Find where the given text appears and provide that cell's center as (X, Y) coordinate. 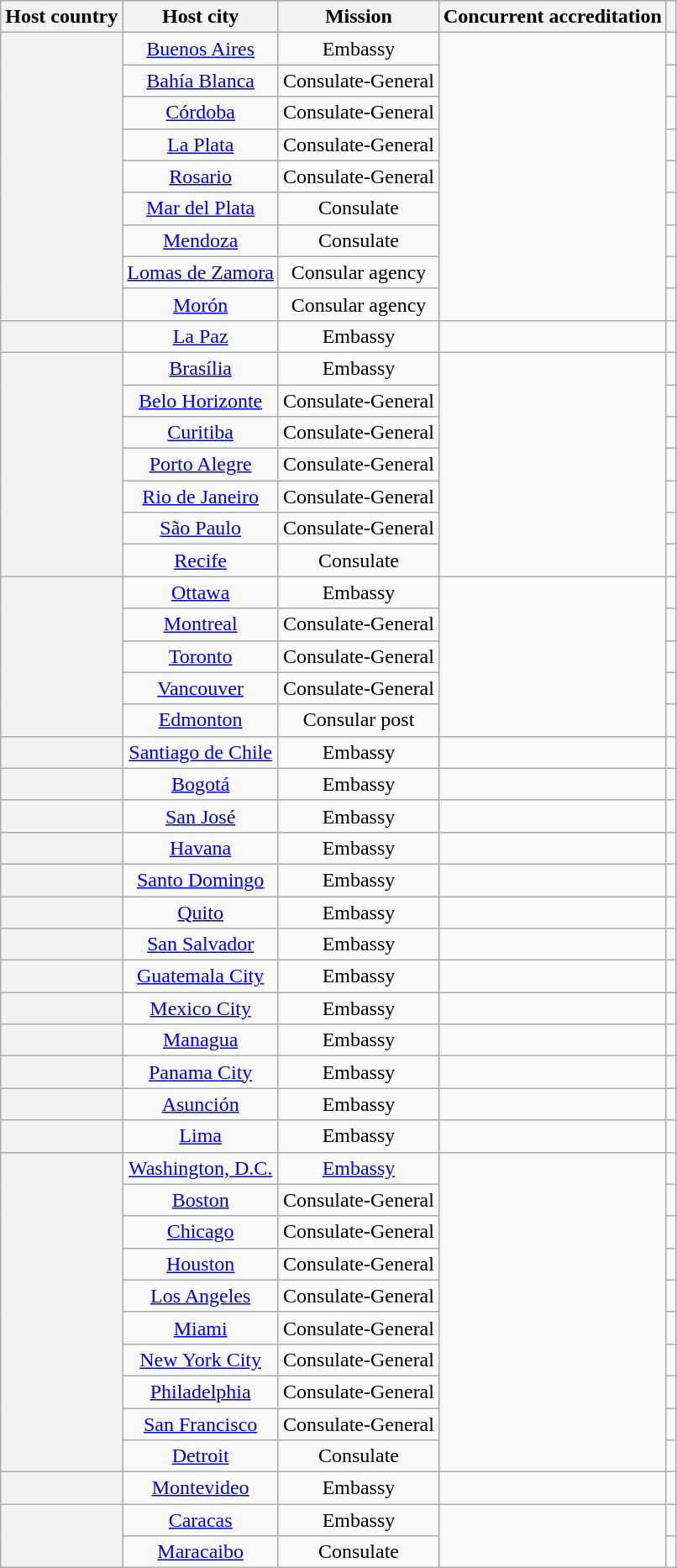
La Paz (201, 336)
Consular post (358, 720)
Los Angeles (201, 1296)
Washington, D.C. (201, 1168)
Havana (201, 848)
Morón (201, 304)
Santo Domingo (201, 880)
Santiago de Chile (201, 752)
Córdoba (201, 113)
San Francisco (201, 1424)
Porto Alegre (201, 465)
Lomas de Zamora (201, 272)
New York City (201, 1360)
Toronto (201, 656)
Chicago (201, 1232)
Mission (358, 17)
São Paulo (201, 529)
Rosario (201, 176)
Guatemala City (201, 976)
Concurrent accreditation (553, 17)
Curitiba (201, 433)
Belo Horizonte (201, 401)
Managua (201, 1040)
San José (201, 816)
Brasília (201, 368)
Montevideo (201, 1488)
Mendoza (201, 240)
Bahía Blanca (201, 81)
Ottawa (201, 592)
San Salvador (201, 944)
Mar del Plata (201, 208)
Panama City (201, 1072)
Vancouver (201, 688)
Maracaibo (201, 1552)
Detroit (201, 1456)
Buenos Aires (201, 49)
Miami (201, 1328)
Boston (201, 1200)
La Plata (201, 145)
Mexico City (201, 1008)
Quito (201, 912)
Rio de Janeiro (201, 497)
Recife (201, 560)
Caracas (201, 1520)
Lima (201, 1136)
Edmonton (201, 720)
Montreal (201, 624)
Host city (201, 17)
Houston (201, 1264)
Bogotá (201, 784)
Philadelphia (201, 1392)
Asunción (201, 1104)
Host country (62, 17)
